From the cell containing the given text, extract its center point as (X, Y) coordinate. 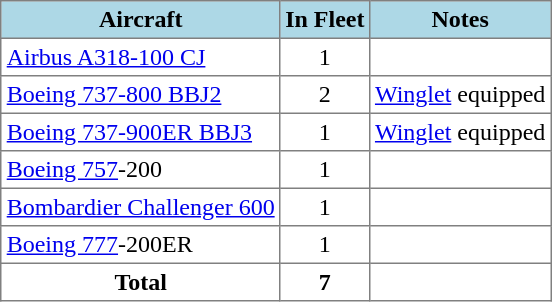
2 (325, 95)
Notes (460, 20)
Boeing 737-800 BBJ2 (140, 95)
Boeing 777-200ER (140, 245)
Total (140, 282)
Boeing 757-200 (140, 170)
Aircraft (140, 20)
7 (325, 282)
Boeing 737-900ER BBJ3 (140, 132)
In Fleet (325, 20)
Bombardier Challenger 600 (140, 207)
Airbus A318-100 CJ (140, 57)
